Scan for the cell matching the given text and deliver its (x, y) coordinate at center. 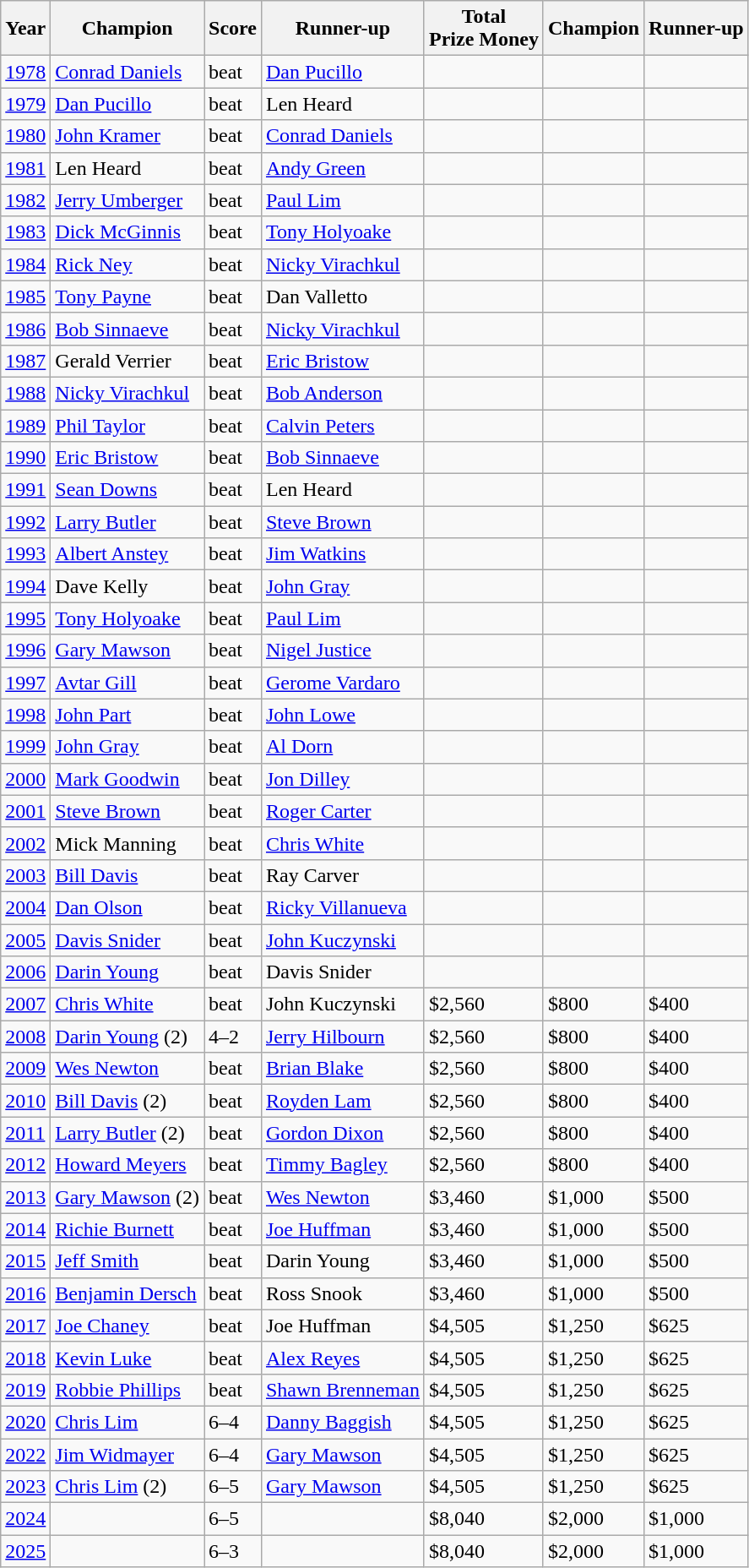
John Lowe (343, 715)
Alex Reyes (343, 1358)
Chris Lim (2) (128, 1487)
Dan Olson (128, 907)
2005 (25, 940)
6–3 (233, 1551)
1979 (25, 104)
2022 (25, 1454)
Larry Butler (2) (128, 1133)
Larry Butler (128, 522)
Dick McGinnis (128, 232)
Calvin Peters (343, 425)
1988 (25, 393)
Rick Ney (128, 264)
Ross Snook (343, 1293)
2000 (25, 779)
Gerald Verrier (128, 361)
4–2 (233, 1037)
2004 (25, 907)
1997 (25, 683)
1983 (25, 232)
2002 (25, 843)
1994 (25, 586)
Tony Payne (128, 297)
Mark Goodwin (128, 779)
2016 (25, 1293)
Jeff Smith (128, 1261)
1982 (25, 200)
Joe Chaney (128, 1326)
1999 (25, 747)
1998 (25, 715)
2019 (25, 1390)
2003 (25, 875)
Gerome Vardaro (343, 683)
1980 (25, 136)
2007 (25, 1004)
TotalPrize Money (483, 29)
John Kramer (128, 136)
Roger Carter (343, 811)
2006 (25, 972)
Mick Manning (128, 843)
Al Dorn (343, 747)
1995 (25, 618)
1986 (25, 329)
2017 (25, 1326)
2023 (25, 1487)
Darin Young (2) (128, 1037)
1987 (25, 361)
2001 (25, 811)
1984 (25, 264)
2025 (25, 1551)
Phil Taylor (128, 425)
1991 (25, 490)
Nigel Justice (343, 651)
2010 (25, 1101)
2012 (25, 1165)
Jerry Hilbourn (343, 1037)
Gordon Dixon (343, 1133)
Brian Blake (343, 1069)
2015 (25, 1261)
2020 (25, 1422)
Howard Meyers (128, 1165)
2008 (25, 1037)
2011 (25, 1133)
2013 (25, 1197)
1978 (25, 72)
Dan Valletto (343, 297)
Chris Lim (128, 1422)
Sean Downs (128, 490)
1989 (25, 425)
Jerry Umberger (128, 200)
Jim Watkins (343, 554)
Albert Anstey (128, 554)
2018 (25, 1358)
Bill Davis (128, 875)
2014 (25, 1229)
Dave Kelly (128, 586)
Kevin Luke (128, 1358)
Year (25, 29)
2009 (25, 1069)
Danny Baggish (343, 1422)
Bill Davis (2) (128, 1101)
Richie Burnett (128, 1229)
1990 (25, 458)
Gary Mawson (2) (128, 1197)
1981 (25, 168)
Jon Dilley (343, 779)
Ricky Villanueva (343, 907)
Ray Carver (343, 875)
Robbie Phillips (128, 1390)
1985 (25, 297)
Score (233, 29)
1993 (25, 554)
John Part (128, 715)
Jim Widmayer (128, 1454)
Avtar Gill (128, 683)
Benjamin Dersch (128, 1293)
1992 (25, 522)
Royden Lam (343, 1101)
Timmy Bagley (343, 1165)
1996 (25, 651)
Andy Green (343, 168)
Bob Anderson (343, 393)
Shawn Brenneman (343, 1390)
2024 (25, 1519)
